Output the [x, y] coordinate of the center of the cell containing the given text.  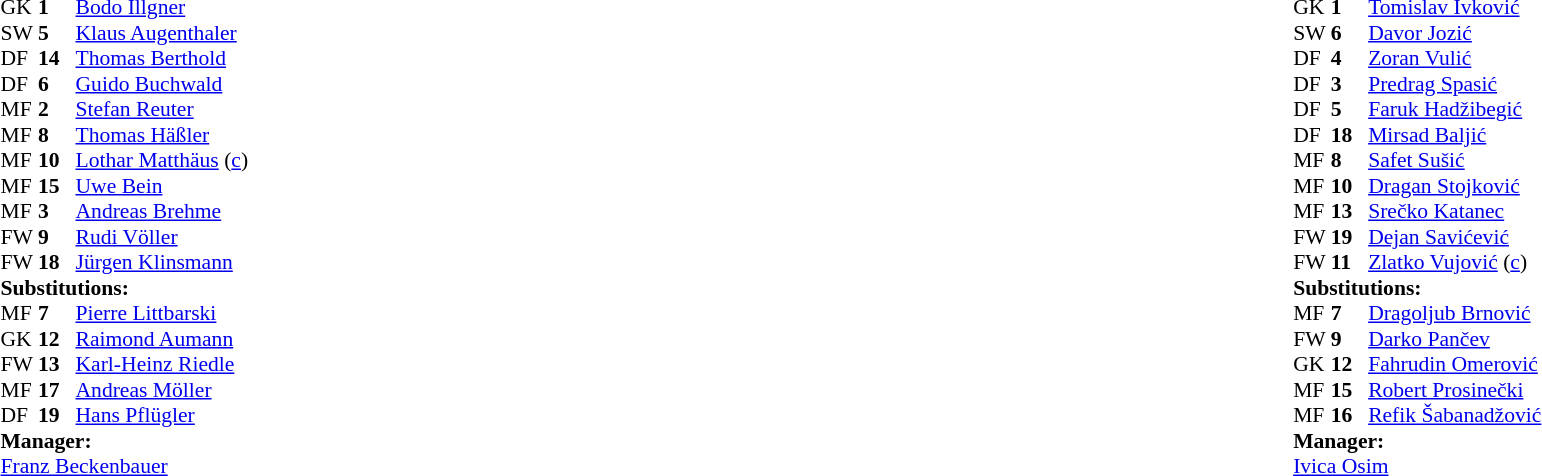
Predrag Spasić [1454, 84]
Thomas Berthold [162, 59]
Hans Pflügler [162, 415]
Jürgen Klinsmann [162, 263]
Lothar Matthäus (c) [162, 161]
Darko Pančev [1454, 339]
Zlatko Vujović (c) [1454, 263]
Robert Prosinečki [1454, 390]
4 [1350, 59]
Dragoljub Brnović [1454, 313]
Guido Buchwald [162, 84]
Uwe Bein [162, 186]
Pierre Littbarski [162, 313]
Dejan Savićević [1454, 237]
Zoran Vulić [1454, 59]
Safet Sušić [1454, 161]
Rudi Völler [162, 237]
Thomas Häßler [162, 135]
11 [1350, 263]
Andreas Möller [162, 390]
Raimond Aumann [162, 339]
14 [57, 59]
16 [1350, 415]
Srečko Katanec [1454, 211]
Dragan Stojković [1454, 186]
Stefan Reuter [162, 109]
Andreas Brehme [162, 211]
Mirsad Baljić [1454, 135]
2 [57, 109]
Davor Jozić [1454, 33]
Refik Šabanadžović [1454, 415]
Fahrudin Omerović [1454, 365]
Karl-Heinz Riedle [162, 365]
Faruk Hadžibegić [1454, 109]
17 [57, 390]
Klaus Augenthaler [162, 33]
